For the text-containing cell, return its midpoint in [x, y] coordinate format. 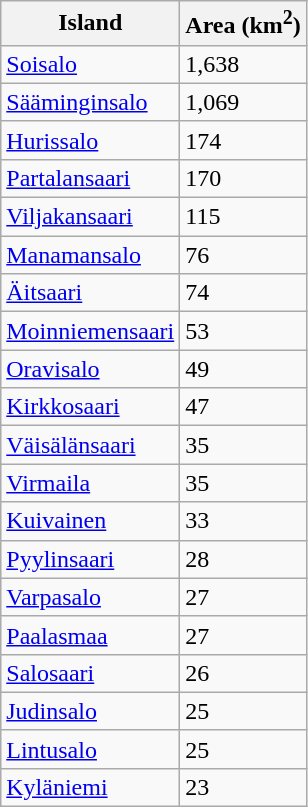
1,069 [244, 102]
Äitsaari [90, 293]
26 [244, 673]
Väisälänsaari [90, 445]
Oravisalo [90, 369]
Paalasmaa [90, 635]
Kyläniemi [90, 787]
Area (km2) [244, 24]
170 [244, 178]
Pyylinsaari [90, 559]
23 [244, 787]
Virmaila [90, 483]
Sääminginsalo [90, 102]
Soisalo [90, 64]
1,638 [244, 64]
Manamansalo [90, 255]
Viljakansaari [90, 217]
Lintusalo [90, 749]
47 [244, 407]
33 [244, 521]
53 [244, 331]
Judinsalo [90, 711]
Salosaari [90, 673]
Partalansaari [90, 178]
Island [90, 24]
Moinniemensaari [90, 331]
Kuivainen [90, 521]
Kirkkosaari [90, 407]
Varpasalo [90, 597]
115 [244, 217]
28 [244, 559]
174 [244, 140]
76 [244, 255]
Hurissalo [90, 140]
49 [244, 369]
74 [244, 293]
